Find where the given text appears and provide that cell's center as [X, Y] coordinate. 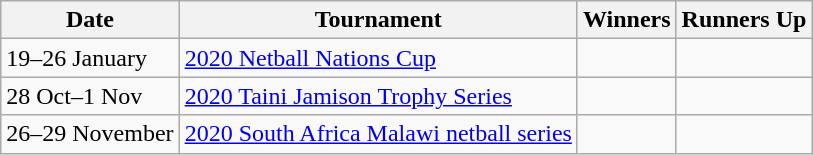
Runners Up [744, 20]
2020 South Africa Malawi netball series [378, 134]
26–29 November [90, 134]
19–26 January [90, 58]
Winners [626, 20]
Date [90, 20]
Tournament [378, 20]
2020 Taini Jamison Trophy Series [378, 96]
2020 Netball Nations Cup [378, 58]
28 Oct–1 Nov [90, 96]
